Detect which cell encompasses the target text, then output its (X, Y) center coordinate. 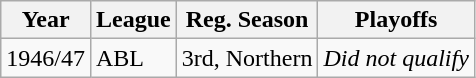
Playoffs (396, 20)
Reg. Season (247, 20)
Did not qualify (396, 58)
ABL (133, 58)
Year (46, 20)
1946/47 (46, 58)
3rd, Northern (247, 58)
League (133, 20)
